From the cell containing the given text, extract its center point as (X, Y) coordinate. 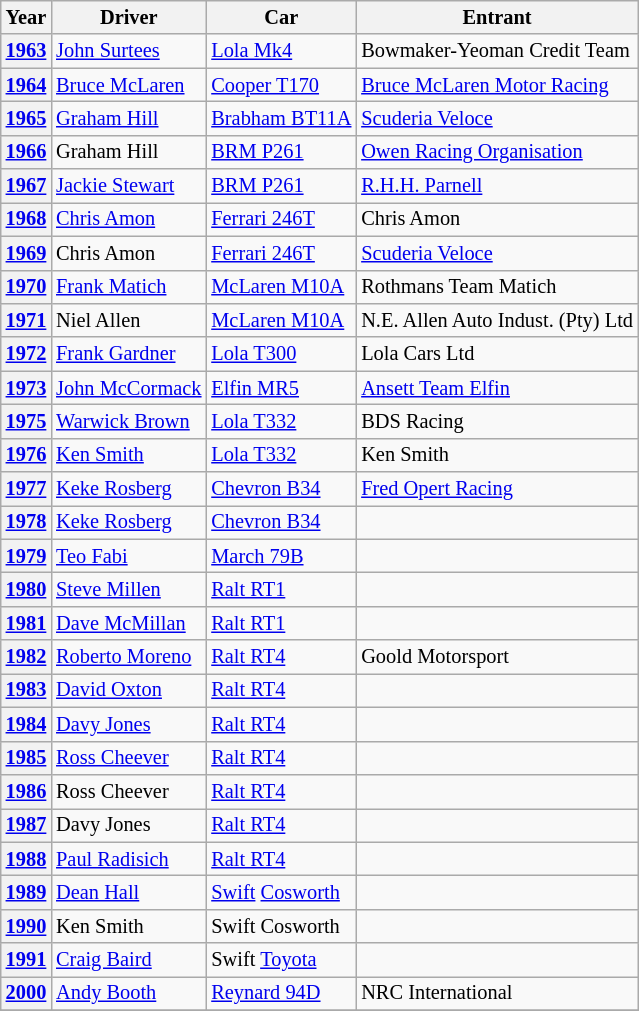
1980 (26, 589)
1988 (26, 859)
1964 (26, 85)
BDS Racing (497, 421)
Reynard 94D (281, 993)
1986 (26, 791)
Paul Radisich (128, 859)
1971 (26, 320)
Teo Fabi (128, 556)
1984 (26, 724)
1977 (26, 489)
1985 (26, 758)
1987 (26, 825)
Jackie Stewart (128, 186)
Driver (128, 17)
Frank Matich (128, 287)
1963 (26, 51)
1970 (26, 287)
John Surtees (128, 51)
Entrant (497, 17)
Brabham BT11A (281, 118)
Swift Toyota (281, 960)
1969 (26, 253)
N.E. Allen Auto Indust. (Pty) Ltd (497, 320)
Niel Allen (128, 320)
1966 (26, 152)
Car (281, 17)
Goold Motorsport (497, 657)
2000 (26, 993)
Craig Baird (128, 960)
Year (26, 17)
1983 (26, 690)
Rothmans Team Matich (497, 287)
John McCormack (128, 388)
Bruce McLaren Motor Racing (497, 85)
Dean Hall (128, 892)
1975 (26, 421)
1967 (26, 186)
Bowmaker-Yeoman Credit Team (497, 51)
David Oxton (128, 690)
March 79B (281, 556)
Warwick Brown (128, 421)
1982 (26, 657)
Ansett Team Elfin (497, 388)
Steve Millen (128, 589)
1973 (26, 388)
1981 (26, 623)
Owen Racing Organisation (497, 152)
Lola T300 (281, 354)
1972 (26, 354)
Lola Mk4 (281, 51)
Bruce McLaren (128, 85)
R.H.H. Parnell (497, 186)
Elfin MR5 (281, 388)
1976 (26, 455)
Cooper T170 (281, 85)
Roberto Moreno (128, 657)
1989 (26, 892)
Dave McMillan (128, 623)
1978 (26, 522)
Andy Booth (128, 993)
Lola Cars Ltd (497, 354)
Frank Gardner (128, 354)
1991 (26, 960)
1965 (26, 118)
1979 (26, 556)
1968 (26, 219)
1990 (26, 926)
Fred Opert Racing (497, 489)
NRC International (497, 993)
